From the cell containing the given text, extract its center point as [x, y] coordinate. 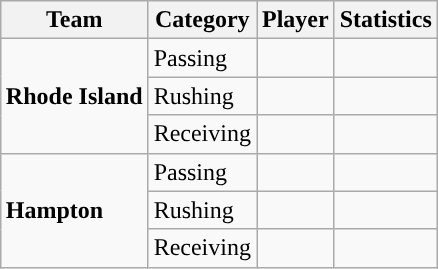
Hampton [74, 210]
Statistics [386, 20]
Rhode Island [74, 96]
Team [74, 20]
Player [295, 20]
Category [202, 20]
